Search for the cell housing the specified text and yield its (x, y) center coordinate. 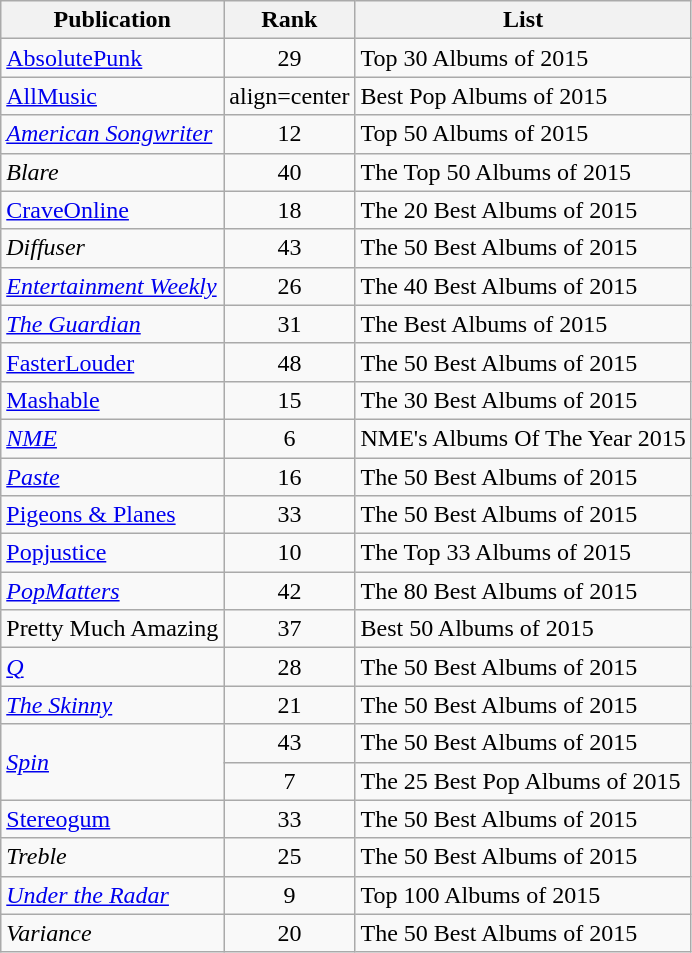
NME's Albums Of The Year 2015 (523, 438)
28 (290, 667)
PopMatters (112, 591)
AbsolutePunk (112, 58)
The Top 33 Albums of 2015 (523, 553)
Rank (290, 20)
48 (290, 362)
20 (290, 933)
21 (290, 705)
18 (290, 210)
6 (290, 438)
Mashable (112, 400)
Entertainment Weekly (112, 286)
The 20 Best Albums of 2015 (523, 210)
NME (112, 438)
The Guardian (112, 324)
The Skinny (112, 705)
Stereogum (112, 819)
Pigeons & Planes (112, 515)
FasterLouder (112, 362)
42 (290, 591)
Best 50 Albums of 2015 (523, 629)
The 80 Best Albums of 2015 (523, 591)
Q (112, 667)
12 (290, 134)
29 (290, 58)
Pretty Much Amazing (112, 629)
CraveOnline (112, 210)
Top 30 Albums of 2015 (523, 58)
40 (290, 172)
The 40 Best Albums of 2015 (523, 286)
7 (290, 781)
31 (290, 324)
Treble (112, 857)
Paste (112, 477)
American Songwriter (112, 134)
26 (290, 286)
Top 100 Albums of 2015 (523, 895)
15 (290, 400)
25 (290, 857)
Under the Radar (112, 895)
Popjustice (112, 553)
10 (290, 553)
AllMusic (112, 96)
9 (290, 895)
Best Pop Albums of 2015 (523, 96)
align=center (290, 96)
16 (290, 477)
The 25 Best Pop Albums of 2015 (523, 781)
Diffuser (112, 248)
Blare (112, 172)
37 (290, 629)
The Top 50 Albums of 2015 (523, 172)
List (523, 20)
Spin (112, 762)
Top 50 Albums of 2015 (523, 134)
The Best Albums of 2015 (523, 324)
Variance (112, 933)
Publication (112, 20)
The 30 Best Albums of 2015 (523, 400)
